Locate the cell with the specified text and output its [X, Y] center coordinate. 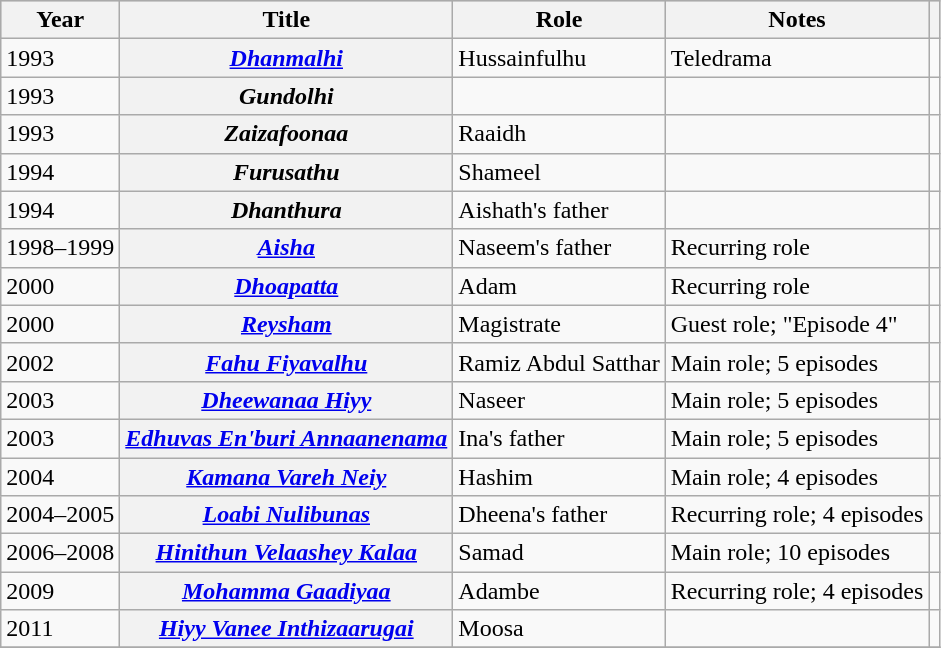
2011 [60, 629]
Main role; 10 episodes [797, 553]
Magistrate [559, 324]
Ina's father [559, 438]
Reysham [286, 324]
Hiyy Vanee Inthizaarugai [286, 629]
Hashim [559, 477]
2004 [60, 477]
Guest role; "Episode 4" [797, 324]
1998–1999 [60, 248]
Mohamma Gaadiyaa [286, 591]
Main role; 4 episodes [797, 477]
2009 [60, 591]
Naseem's father [559, 248]
Aisha [286, 248]
Naseer [559, 400]
Edhuvas En'buri Annaanenama [286, 438]
Role [559, 20]
2006–2008 [60, 553]
Hinithun Velaashey Kalaa [286, 553]
Loabi Nulibunas [286, 515]
Aishath's father [559, 210]
Zaizafoonaa [286, 134]
2004–2005 [60, 515]
Dhoapatta [286, 286]
Fahu Fiyavalhu [286, 362]
Gundolhi [286, 96]
Kamana Vareh Neiy [286, 477]
Notes [797, 20]
Moosa [559, 629]
Adambe [559, 591]
Dhanmalhi [286, 58]
Shameel [559, 172]
2002 [60, 362]
Dheewanaa Hiyy [286, 400]
Title [286, 20]
Furusathu [286, 172]
Year [60, 20]
Ramiz Abdul Satthar [559, 362]
Raaidh [559, 134]
Dheena's father [559, 515]
Teledrama [797, 58]
Dhanthura [286, 210]
Hussainfulhu [559, 58]
Samad [559, 553]
Adam [559, 286]
